From the cell containing the given text, extract its center point as (x, y) coordinate. 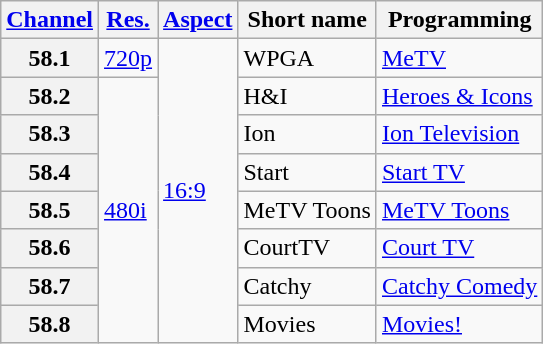
58.2 (50, 96)
58.5 (50, 210)
58.7 (50, 286)
Start TV (459, 172)
Movies (308, 324)
MeTV (459, 58)
Res. (128, 20)
58.4 (50, 172)
Programming (459, 20)
Ion (308, 134)
CourtTV (308, 248)
H&I (308, 96)
16:9 (198, 191)
Channel (50, 20)
Start (308, 172)
Catchy (308, 286)
58.6 (50, 248)
Aspect (198, 20)
58.1 (50, 58)
Catchy Comedy (459, 286)
58.8 (50, 324)
480i (128, 210)
Ion Television (459, 134)
WPGA (308, 58)
Heroes & Icons (459, 96)
58.3 (50, 134)
Court TV (459, 248)
Short name (308, 20)
Movies! (459, 324)
720p (128, 58)
